Determine the (X, Y) coordinate at the center of the cell enclosing the given text.  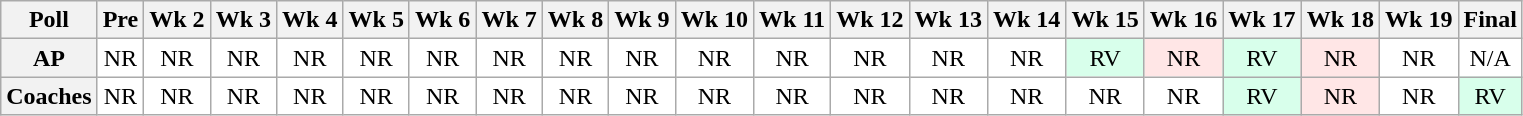
Wk 5 (376, 20)
Wk 17 (1262, 20)
Coaches (49, 96)
Wk 4 (310, 20)
Wk 8 (575, 20)
Wk 7 (509, 20)
Wk 3 (243, 20)
Wk 19 (1419, 20)
Wk 9 (642, 20)
Poll (49, 20)
Wk 18 (1340, 20)
Wk 14 (1026, 20)
Pre (120, 20)
Wk 11 (792, 20)
Wk 16 (1183, 20)
Wk 2 (177, 20)
Wk 12 (870, 20)
Wk 15 (1105, 20)
Wk 10 (714, 20)
AP (49, 58)
N/A (1490, 58)
Final (1490, 20)
Wk 6 (442, 20)
Wk 13 (948, 20)
